Capture the cell that displays the provided text and extract its (x, y) central coordinate. 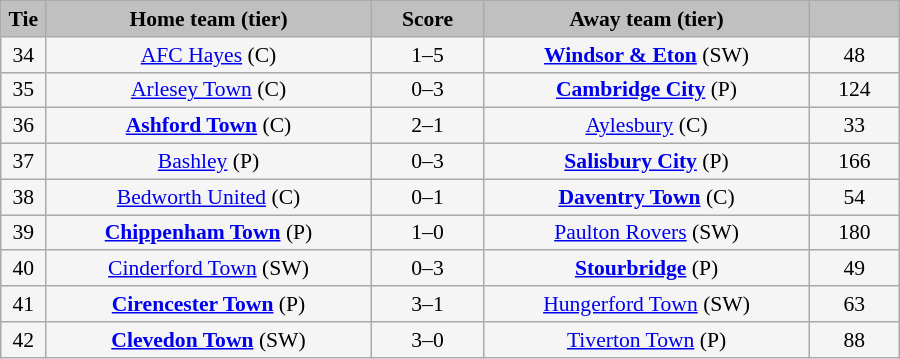
Hungerford Town (SW) (647, 304)
1–5 (427, 55)
37 (24, 162)
54 (854, 197)
88 (854, 340)
Cirencester Town (P) (209, 304)
Chippenham Town (P) (209, 233)
39 (24, 233)
166 (854, 162)
Cambridge City (P) (647, 90)
48 (854, 55)
124 (854, 90)
33 (854, 126)
Paulton Rovers (SW) (647, 233)
Away team (tier) (647, 19)
Bedworth United (C) (209, 197)
3–1 (427, 304)
Arlesey Town (C) (209, 90)
Aylesbury (C) (647, 126)
38 (24, 197)
36 (24, 126)
35 (24, 90)
Daventry Town (C) (647, 197)
34 (24, 55)
3–0 (427, 340)
Home team (tier) (209, 19)
2–1 (427, 126)
41 (24, 304)
Bashley (P) (209, 162)
Tiverton Town (P) (647, 340)
49 (854, 269)
Score (427, 19)
Clevedon Town (SW) (209, 340)
Cinderford Town (SW) (209, 269)
42 (24, 340)
1–0 (427, 233)
0–1 (427, 197)
Ashford Town (C) (209, 126)
180 (854, 233)
Tie (24, 19)
40 (24, 269)
Stourbridge (P) (647, 269)
Salisbury City (P) (647, 162)
Windsor & Eton (SW) (647, 55)
AFC Hayes (C) (209, 55)
63 (854, 304)
